Extract the (x, y) coordinate from the center of the cell holding the provided text.  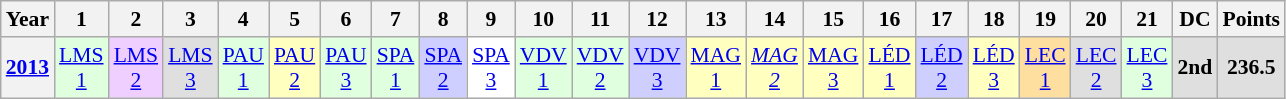
16 (889, 19)
3 (190, 19)
LÉD3 (994, 68)
PAU1 (244, 68)
Points (1251, 19)
14 (774, 19)
9 (491, 19)
4 (244, 19)
LEC3 (1148, 68)
LEC2 (1096, 68)
12 (658, 19)
6 (346, 19)
2nd (1194, 68)
17 (942, 19)
MAG3 (834, 68)
LMS2 (136, 68)
2013 (28, 68)
19 (1046, 19)
LMS3 (190, 68)
SPA2 (443, 68)
PAU2 (294, 68)
13 (716, 19)
Year (28, 19)
LÉD1 (889, 68)
236.5 (1251, 68)
20 (1096, 19)
7 (396, 19)
8 (443, 19)
10 (544, 19)
2 (136, 19)
PAU3 (346, 68)
SPA1 (396, 68)
21 (1148, 19)
LÉD2 (942, 68)
18 (994, 19)
MAG2 (774, 68)
VDV1 (544, 68)
DC (1194, 19)
MAG1 (716, 68)
VDV3 (658, 68)
LMS1 (82, 68)
LEC1 (1046, 68)
11 (600, 19)
1 (82, 19)
5 (294, 19)
15 (834, 19)
SPA3 (491, 68)
VDV2 (600, 68)
